Search for the cell housing the specified text and yield its [x, y] center coordinate. 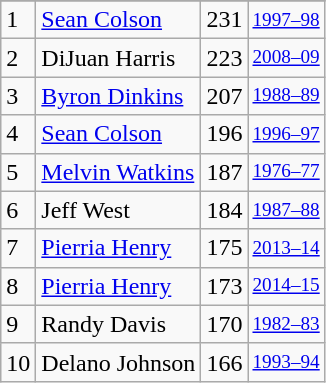
2014–15 [286, 286]
2 [18, 58]
8 [18, 286]
5 [18, 172]
223 [224, 58]
2013–14 [286, 248]
187 [224, 172]
173 [224, 286]
1993–94 [286, 362]
1976–77 [286, 172]
170 [224, 324]
166 [224, 362]
231 [224, 20]
2008–09 [286, 58]
175 [224, 248]
3 [18, 96]
196 [224, 134]
1997–98 [286, 20]
1996–97 [286, 134]
207 [224, 96]
1987–88 [286, 210]
6 [18, 210]
Randy Davis [118, 324]
10 [18, 362]
1982–83 [286, 324]
Byron Dinkins [118, 96]
4 [18, 134]
Melvin Watkins [118, 172]
Delano Johnson [118, 362]
1 [18, 20]
DiJuan Harris [118, 58]
1988–89 [286, 96]
Jeff West [118, 210]
184 [224, 210]
7 [18, 248]
9 [18, 324]
